Output the (x, y) coordinate of the center of the cell containing the given text.  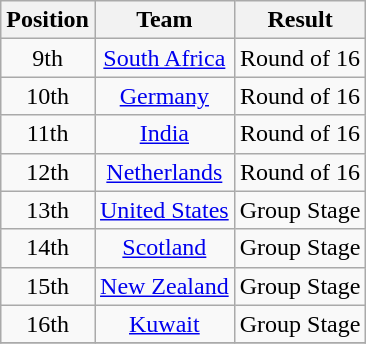
United States (164, 210)
13th (48, 210)
Result (300, 20)
Team (164, 20)
South Africa (164, 58)
11th (48, 134)
Kuwait (164, 324)
14th (48, 248)
16th (48, 324)
10th (48, 96)
New Zealand (164, 286)
9th (48, 58)
India (164, 134)
Germany (164, 96)
Netherlands (164, 172)
Position (48, 20)
Scotland (164, 248)
12th (48, 172)
15th (48, 286)
